Find where the given text appears and provide that cell's center as (X, Y) coordinate. 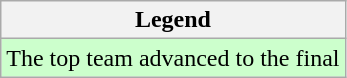
The top team advanced to the final (173, 58)
Legend (173, 20)
